Search for the cell housing the specified text and yield its [x, y] center coordinate. 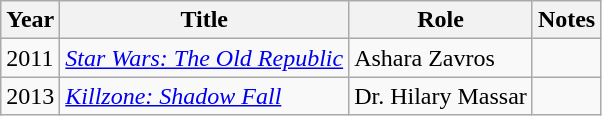
Year [30, 20]
Notes [566, 20]
Role [441, 20]
Title [204, 20]
Killzone: Shadow Fall [204, 96]
Dr. Hilary Massar [441, 96]
2013 [30, 96]
2011 [30, 58]
Ashara Zavros [441, 58]
Star Wars: The Old Republic [204, 58]
